Provide the (X, Y) coordinate of the cell's center where the given text is located.  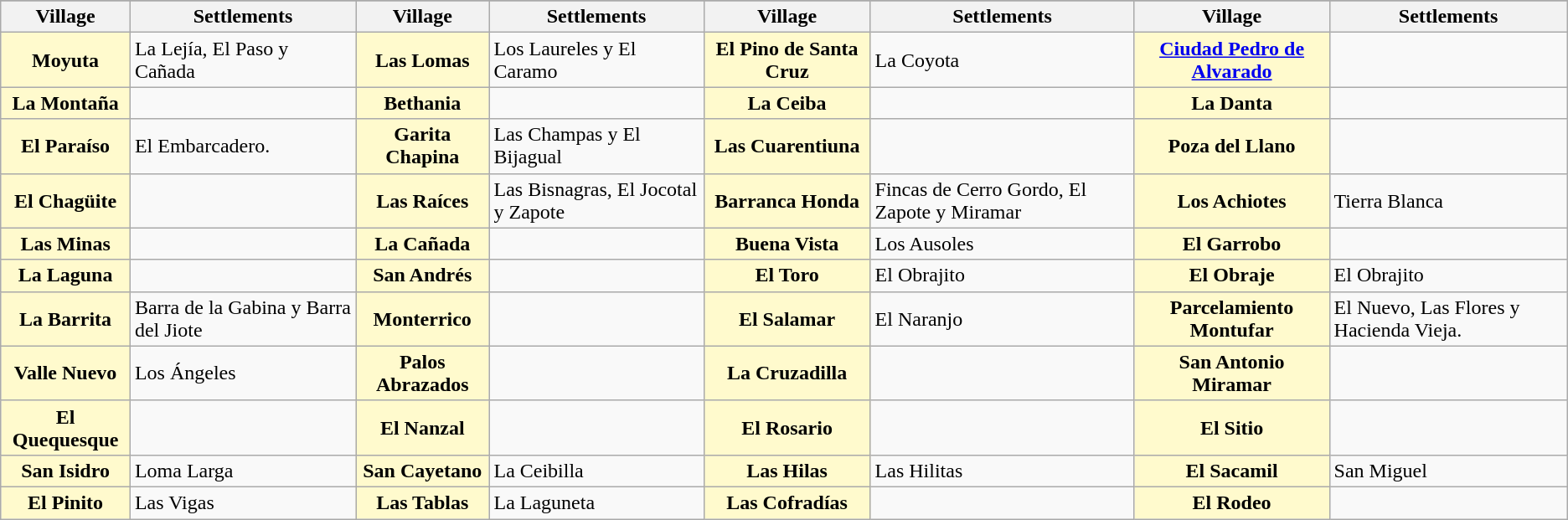
Barranca Honda (787, 201)
El Salamar (787, 318)
La Danta (1231, 103)
El Pinito (65, 502)
Las Champas y El Bijagual (596, 146)
Los Laureles y El Caramo (596, 60)
El Toro (787, 275)
Moyuta (65, 60)
El Nanzal (422, 427)
La Lejía, El Paso y Cañada (243, 60)
La Montaña (65, 103)
Las Hilas (787, 471)
Las Cuarentiuna (787, 146)
La Ceiba (787, 103)
Monterrico (422, 318)
El Sitio (1231, 427)
Los Ausoles (1002, 244)
El Embarcadero. (243, 146)
Valle Nuevo (65, 373)
Ciudad Pedro de Alvarado (1231, 60)
La Laguneta (596, 502)
Los Achiotes (1231, 201)
Bethania (422, 103)
La Cañada (422, 244)
Las Cofradías (787, 502)
Barra de la Gabina y Barra del Jiote (243, 318)
San Miguel (1448, 471)
Fincas de Cerro Gordo, El Zapote y Miramar (1002, 201)
San Isidro (65, 471)
San Antonio Miramar (1231, 373)
El Rodeo (1231, 502)
El Pino de Santa Cruz (787, 60)
Las Tablas (422, 502)
La Coyota (1002, 60)
Las Hilitas (1002, 471)
El Naranjo (1002, 318)
La Barrita (65, 318)
El Sacamil (1231, 471)
Loma Larga (243, 471)
El Paraíso (65, 146)
El Garrobo (1231, 244)
Palos Abrazados (422, 373)
Las Raíces (422, 201)
La Ceibilla (596, 471)
El Chagüite (65, 201)
Las Minas (65, 244)
Tierra Blanca (1448, 201)
El Obraje (1231, 275)
Parcelamiento Montufar (1231, 318)
Los Ángeles (243, 373)
San Andrés (422, 275)
Las Bisnagras, El Jocotal y Zapote (596, 201)
Las Lomas (422, 60)
Las Vigas (243, 502)
Poza del Llano (1231, 146)
La Cruzadilla (787, 373)
El Rosario (787, 427)
La Laguna (65, 275)
Garita Chapina (422, 146)
Buena Vista (787, 244)
El Nuevo, Las Flores y Hacienda Vieja. (1448, 318)
San Cayetano (422, 471)
El Quequesque (65, 427)
